Determine the [X, Y] coordinate at the center of the cell enclosing the given text.  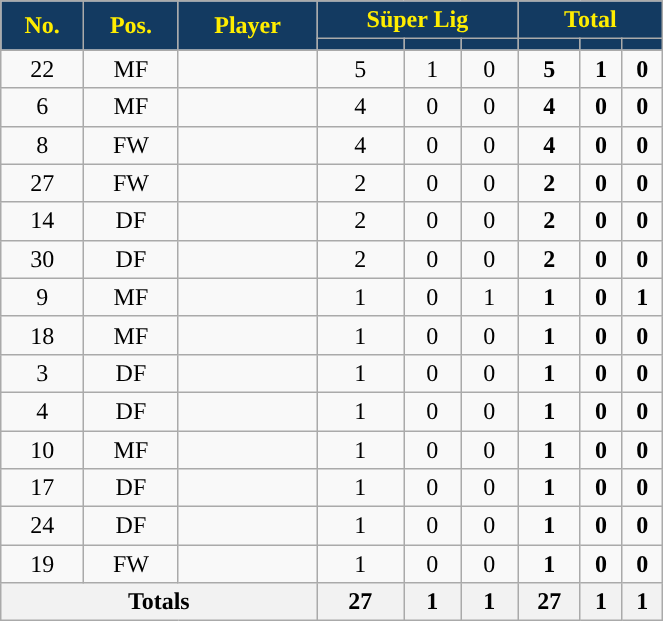
Süper Lig [418, 20]
3 [42, 373]
No. [42, 26]
10 [42, 449]
19 [42, 564]
6 [42, 107]
14 [42, 221]
22 [42, 69]
18 [42, 335]
Pos. [132, 26]
Total [590, 20]
17 [42, 488]
30 [42, 259]
24 [42, 526]
9 [42, 297]
Player [248, 26]
8 [42, 145]
Totals [159, 602]
